Locate the cell with the specified text and output its [x, y] center coordinate. 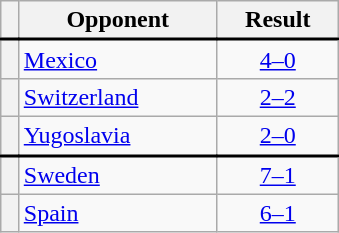
6–1 [278, 213]
Mexico [118, 60]
4–0 [278, 60]
2–2 [278, 97]
Result [278, 20]
Spain [118, 213]
2–0 [278, 136]
Sweden [118, 174]
Switzerland [118, 97]
Opponent [118, 20]
Yugoslavia [118, 136]
7–1 [278, 174]
